Extract the [X, Y] coordinate from the center of the cell holding the provided text.  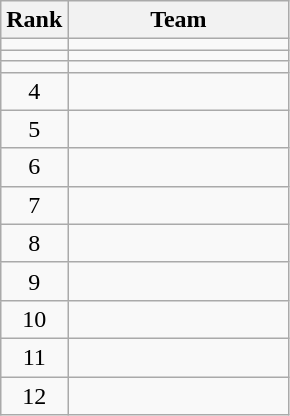
12 [34, 395]
Rank [34, 20]
4 [34, 91]
8 [34, 243]
10 [34, 319]
6 [34, 167]
5 [34, 129]
Team [178, 20]
9 [34, 281]
7 [34, 205]
11 [34, 357]
